Extract the [X, Y] coordinate from the center of the cell holding the provided text.  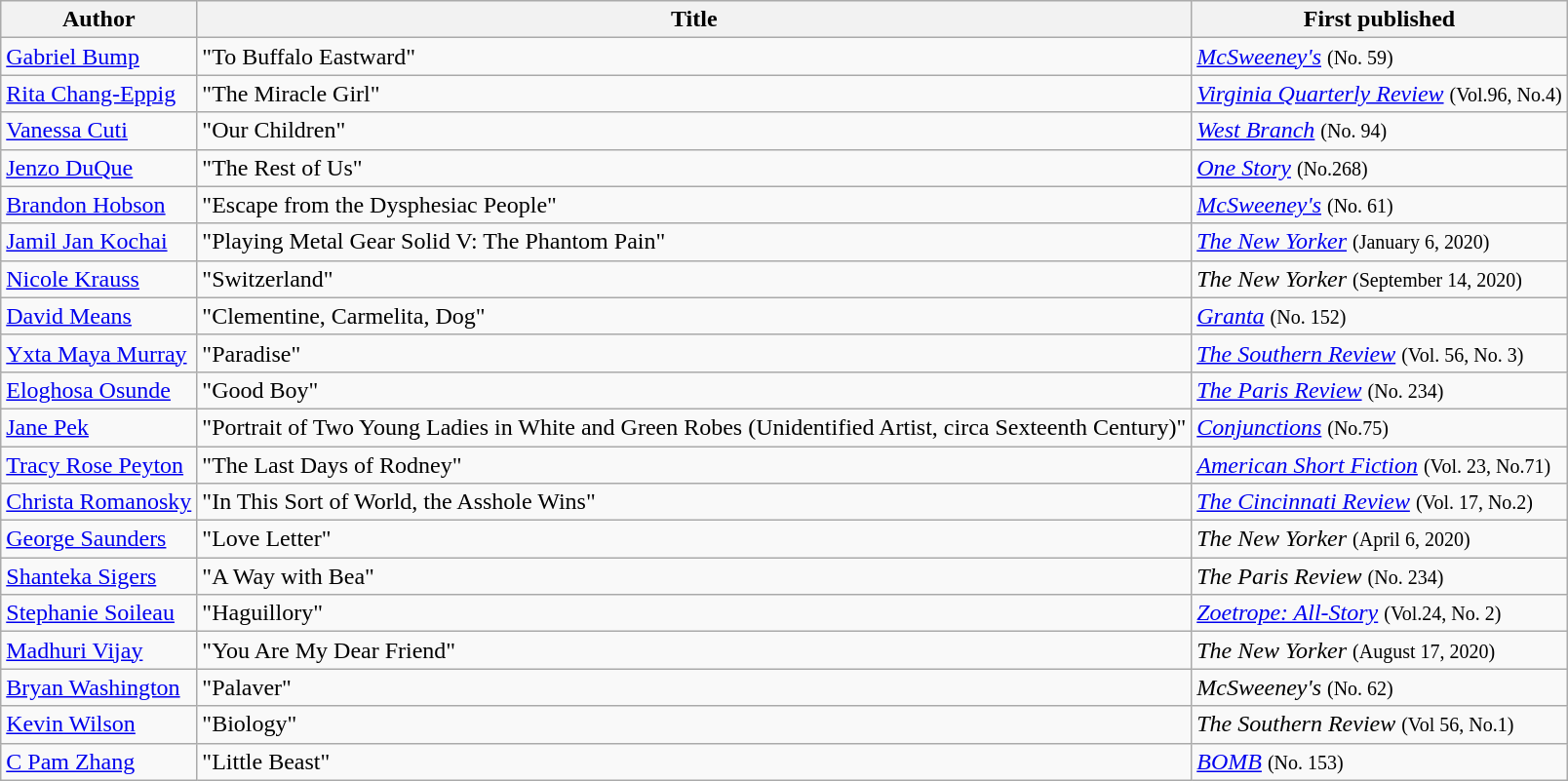
The New Yorker (September 14, 2020) [1380, 279]
"To Buffalo Eastward" [694, 57]
"Paradise" [694, 353]
First published [1380, 20]
"The Miracle Girl" [694, 94]
"Biology" [694, 724]
"In This Sort of World, the Asshole Wins" [694, 502]
"Our Children" [694, 131]
"Escape from the Dysphesiac People" [694, 205]
"Love Letter" [694, 539]
McSweeney's (No. 59) [1380, 57]
"Switzerland" [694, 279]
Yxta Maya Murray [99, 353]
The New Yorker (April 6, 2020) [1380, 539]
McSweeney's (No. 62) [1380, 687]
American Short Fiction (Vol. 23, No.71) [1380, 465]
Jamil Jan Kochai [99, 242]
David Means [99, 316]
Madhuri Vijay [99, 650]
George Saunders [99, 539]
One Story (No.268) [1380, 168]
"The Last Days of Rodney" [694, 465]
Brandon Hobson [99, 205]
"A Way with Bea" [694, 576]
Jenzo DuQue [99, 168]
The New Yorker (August 17, 2020) [1380, 650]
Shanteka Sigers [99, 576]
"Haguillory" [694, 613]
Stephanie Soileau [99, 613]
"You Are My Dear Friend" [694, 650]
"Playing Metal Gear Solid V: The Phantom Pain" [694, 242]
Rita Chang-Eppig [99, 94]
Virginia Quarterly Review (Vol.96, No.4) [1380, 94]
The Cincinnati Review (Vol. 17, No.2) [1380, 502]
Author [99, 20]
Gabriel Bump [99, 57]
"Palaver" [694, 687]
Jane Pek [99, 427]
BOMB (No. 153) [1380, 761]
"Clementine, Carmelita, Dog" [694, 316]
Zoetrope: All-Story (Vol.24, No. 2) [1380, 613]
Title [694, 20]
Tracy Rose Peyton [99, 465]
"Portrait of Two Young Ladies in White and Green Robes (Unidentified Artist, circa Sexteenth Century)" [694, 427]
Nicole Krauss [99, 279]
Eloghosa Osunde [99, 390]
Granta (No. 152) [1380, 316]
Vanessa Cuti [99, 131]
Kevin Wilson [99, 724]
Bryan Washington [99, 687]
C Pam Zhang [99, 761]
The New Yorker (January 6, 2020) [1380, 242]
"Good Boy" [694, 390]
West Branch (No. 94) [1380, 131]
The Southern Review (Vol 56, No.1) [1380, 724]
The Southern Review (Vol. 56, No. 3) [1380, 353]
"Little Beast" [694, 761]
"The Rest of Us" [694, 168]
Christa Romanosky [99, 502]
Conjunctions (No.75) [1380, 427]
McSweeney's (No. 61) [1380, 205]
